Provide the [x, y] coordinate of the cell's center where the given text is located.  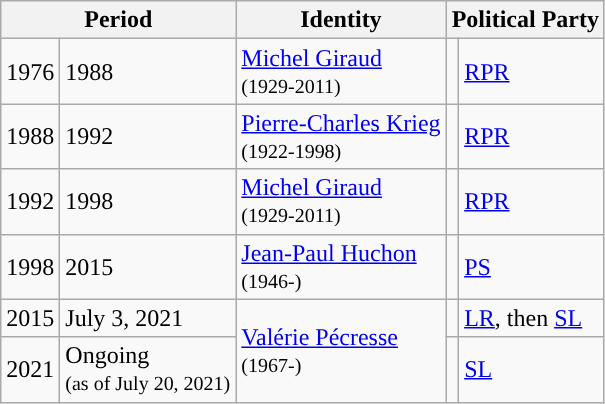
SL [532, 370]
Period [118, 20]
Political Party [525, 20]
Valérie Pécresse(1967-) [341, 350]
2021 [30, 370]
Pierre-Charles Krieg(1922-1998) [341, 136]
Jean-Paul Huchon(1946-) [341, 266]
LR, then SL [532, 318]
Identity [341, 20]
1976 [30, 72]
PS [532, 266]
July 3, 2021 [148, 318]
Ongoing(as of July 20, 2021) [148, 370]
